From the cell containing the given text, extract its center point as (x, y) coordinate. 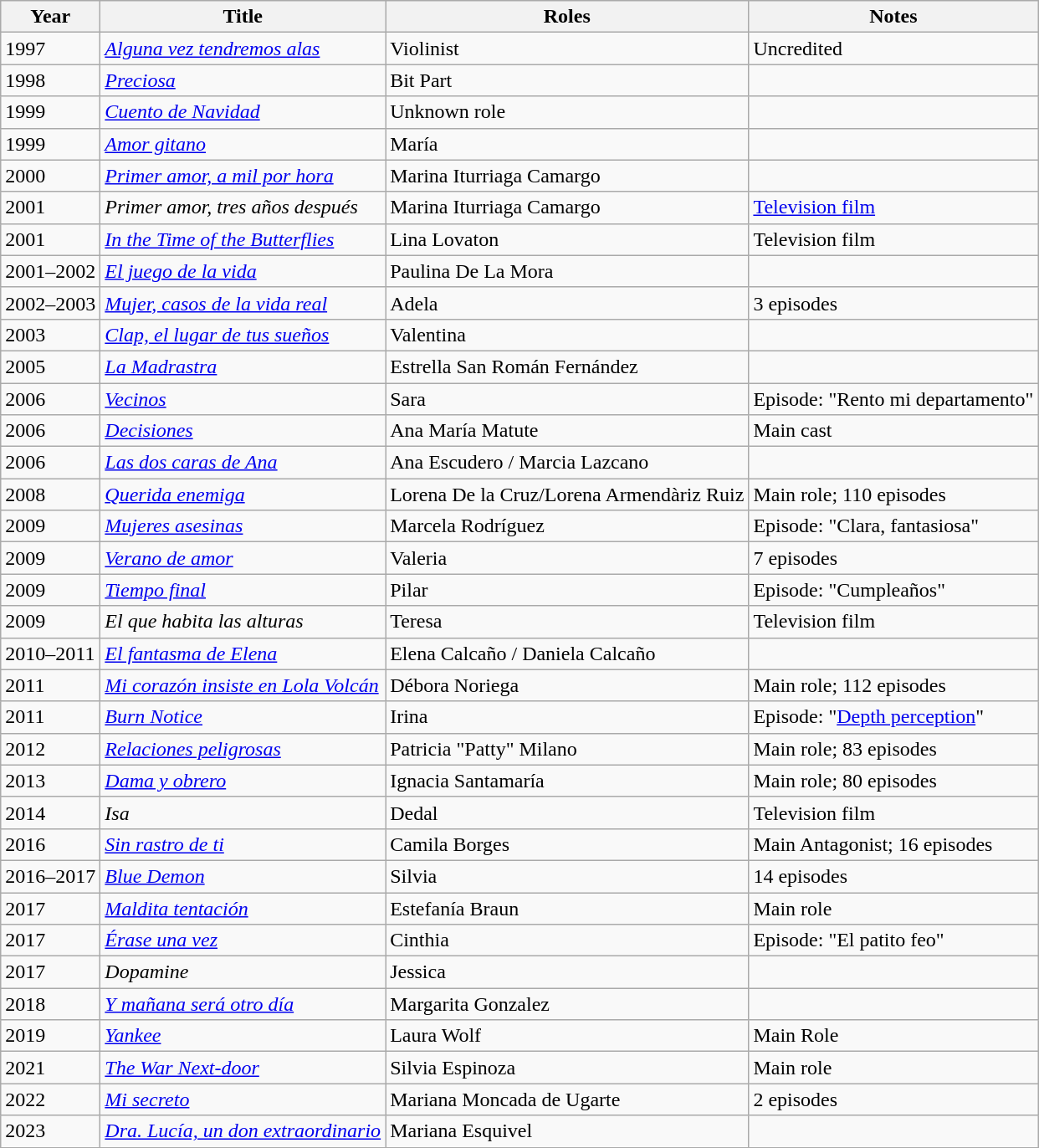
Adela (567, 303)
Margarita Gonzalez (567, 1004)
2010–2011 (50, 653)
Ignacia Santamaría (567, 781)
Y mañana será otro día (243, 1004)
2013 (50, 781)
Violinist (567, 49)
Bit Part (567, 80)
2016 (50, 844)
Episode: "Depth perception" (893, 717)
Elena Calcaño / Daniela Calcaño (567, 653)
Estefanía Braun (567, 908)
Dedal (567, 812)
2000 (50, 176)
Year (50, 17)
Main role; 80 episodes (893, 781)
14 episodes (893, 876)
Irina (567, 717)
Clap, el lugar de tus sueños (243, 335)
Sin rastro de ti (243, 844)
Maldita tentación (243, 908)
2012 (50, 749)
Decisiones (243, 431)
María (567, 144)
Valeria (567, 558)
Episode: "Clara, fantasiosa" (893, 526)
Valentina (567, 335)
Lorena De la Cruz/Lorena Armendàriz Ruiz (567, 495)
Episode: "Rento mi departamento" (893, 399)
2014 (50, 812)
Tiempo final (243, 590)
Episode: "El patito feo" (893, 940)
Burn Notice (243, 717)
Title (243, 17)
Amor gitano (243, 144)
2001–2002 (50, 271)
Isa (243, 812)
Érase una vez (243, 940)
Mariana Moncada de Ugarte (567, 1099)
Las dos caras de Ana (243, 463)
Dra. Lucía, un don extraordinario (243, 1131)
Lina Lovaton (567, 239)
Camila Borges (567, 844)
Teresa (567, 622)
2008 (50, 495)
The War Next-door (243, 1068)
Main Role (893, 1036)
2022 (50, 1099)
Episode: "Cumpleaños" (893, 590)
Débora Noriega (567, 685)
1997 (50, 49)
1998 (50, 80)
2016–2017 (50, 876)
Laura Wolf (567, 1036)
Main role; 110 episodes (893, 495)
El juego de la vida (243, 271)
Preciosa (243, 80)
Vecinos (243, 399)
2018 (50, 1004)
El que habita las alturas (243, 622)
Silvia Espinoza (567, 1068)
Unknown role (567, 112)
Cuento de Navidad (243, 112)
Primer amor, tres años después (243, 208)
Patricia "Patty" Milano (567, 749)
La Madrastra (243, 366)
3 episodes (893, 303)
Estrella San Román Fernández (567, 366)
Alguna vez tendremos alas (243, 49)
Dopamine (243, 972)
El fantasma de Elena (243, 653)
Marcela Rodríguez (567, 526)
2 episodes (893, 1099)
Ana María Matute (567, 431)
Main cast (893, 431)
Yankee (243, 1036)
Ana Escudero / Marcia Lazcano (567, 463)
Paulina De La Mora (567, 271)
2002–2003 (50, 303)
2023 (50, 1131)
2019 (50, 1036)
Silvia (567, 876)
Mujer, casos de la vida real (243, 303)
Uncredited (893, 49)
Main Antagonist; 16 episodes (893, 844)
Dama y obrero (243, 781)
Main role; 112 episodes (893, 685)
Notes (893, 17)
Mujeres asesinas (243, 526)
Sara (567, 399)
In the Time of the Butterflies (243, 239)
Mi corazón insiste en Lola Volcán (243, 685)
Main role; 83 episodes (893, 749)
Relaciones peligrosas (243, 749)
2003 (50, 335)
Primer amor, a mil por hora (243, 176)
Mi secreto (243, 1099)
2005 (50, 366)
Verano de amor (243, 558)
Jessica (567, 972)
Cinthia (567, 940)
2021 (50, 1068)
Pilar (567, 590)
Querida enemiga (243, 495)
7 episodes (893, 558)
Roles (567, 17)
Mariana Esquivel (567, 1131)
Blue Demon (243, 876)
